Pinpoint the cell where the given text exists, returning its (X, Y) midpoint coordinate. 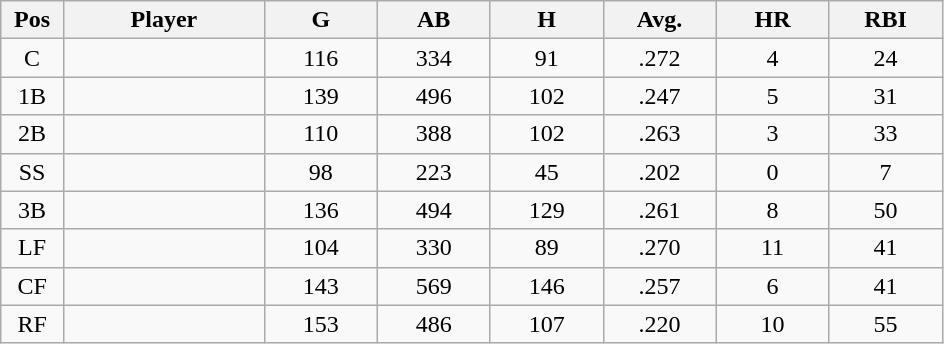
143 (320, 286)
.202 (660, 172)
1B (32, 96)
24 (886, 58)
Pos (32, 20)
104 (320, 248)
107 (546, 324)
116 (320, 58)
146 (546, 286)
91 (546, 58)
0 (772, 172)
Player (164, 20)
.220 (660, 324)
10 (772, 324)
HR (772, 20)
AB (434, 20)
.261 (660, 210)
45 (546, 172)
136 (320, 210)
LF (32, 248)
98 (320, 172)
SS (32, 172)
3B (32, 210)
496 (434, 96)
31 (886, 96)
3 (772, 134)
153 (320, 324)
494 (434, 210)
55 (886, 324)
334 (434, 58)
110 (320, 134)
RBI (886, 20)
.247 (660, 96)
.257 (660, 286)
2B (32, 134)
4 (772, 58)
11 (772, 248)
.270 (660, 248)
Avg. (660, 20)
569 (434, 286)
89 (546, 248)
223 (434, 172)
RF (32, 324)
.263 (660, 134)
50 (886, 210)
33 (886, 134)
7 (886, 172)
C (32, 58)
H (546, 20)
330 (434, 248)
G (320, 20)
6 (772, 286)
5 (772, 96)
.272 (660, 58)
486 (434, 324)
129 (546, 210)
8 (772, 210)
CF (32, 286)
139 (320, 96)
388 (434, 134)
